Search for the cell housing the specified text and yield its (x, y) center coordinate. 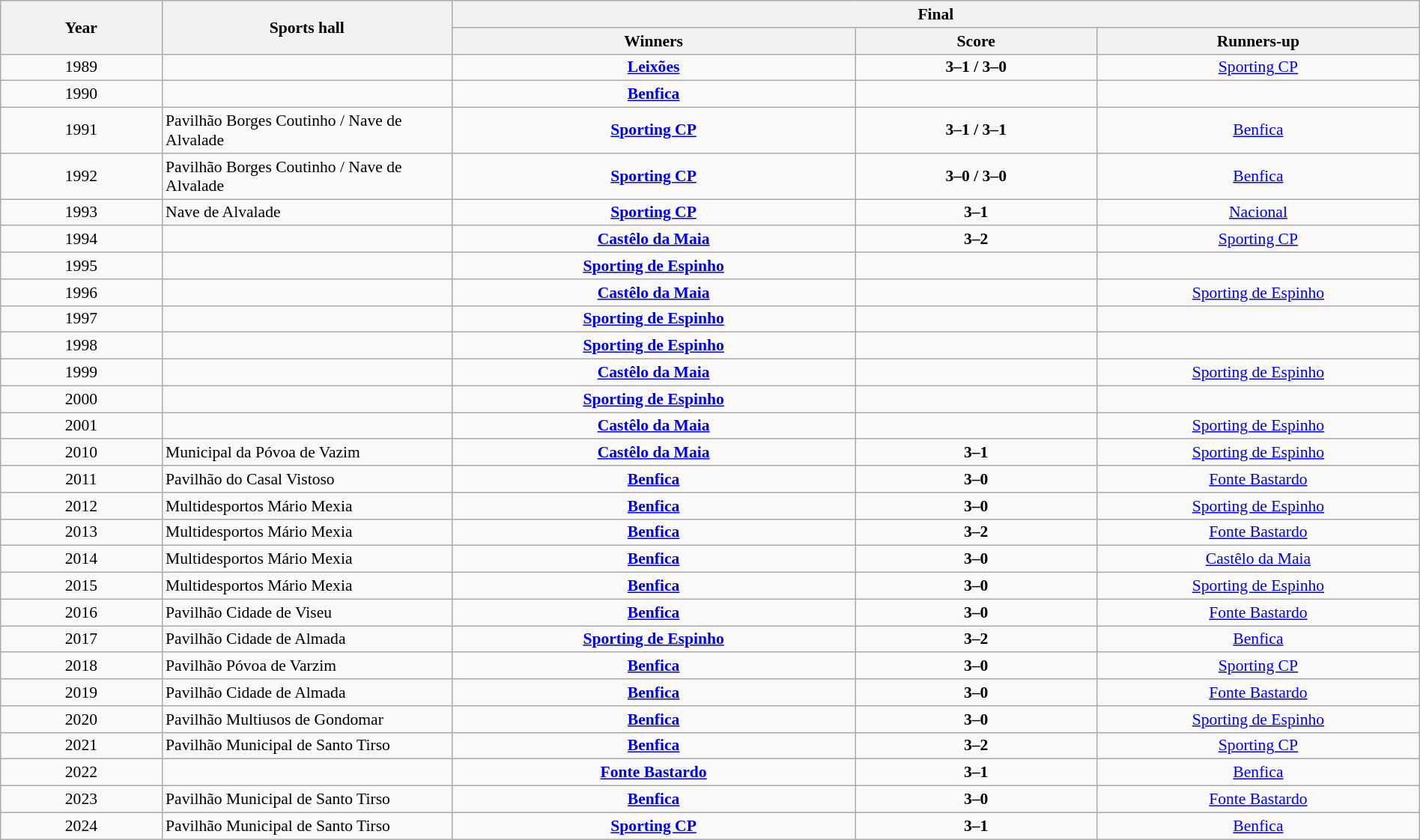
2000 (81, 399)
Pavilhão Multiusos de Gondomar (307, 719)
Leixões (654, 67)
2001 (81, 426)
1989 (81, 67)
2018 (81, 666)
Year (81, 27)
2011 (81, 479)
3–0 / 3–0 (977, 177)
2013 (81, 532)
2020 (81, 719)
2019 (81, 693)
1995 (81, 266)
3–1 / 3–0 (977, 67)
Score (977, 41)
Pavilhão Póvoa de Varzim (307, 666)
2014 (81, 559)
1990 (81, 94)
1996 (81, 293)
Municipal da Póvoa de Vazim (307, 453)
2016 (81, 612)
1999 (81, 373)
Final (936, 14)
2022 (81, 773)
Pavilhão do Casal Vistoso (307, 479)
2024 (81, 826)
Nave de Alvalade (307, 213)
Sports hall (307, 27)
Winners (654, 41)
1991 (81, 130)
2017 (81, 639)
1998 (81, 346)
2023 (81, 800)
Pavilhão Cidade de Viseu (307, 612)
1994 (81, 240)
Runners-up (1258, 41)
1992 (81, 177)
3–1 / 3–1 (977, 130)
2015 (81, 586)
1993 (81, 213)
2010 (81, 453)
Nacional (1258, 213)
1997 (81, 319)
2012 (81, 506)
2021 (81, 746)
